Capture the cell that displays the provided text and extract its [x, y] central coordinate. 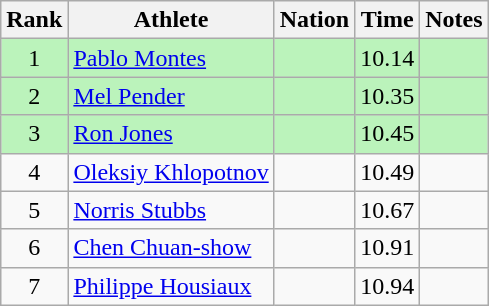
10.49 [388, 172]
Ron Jones [171, 134]
5 [34, 210]
2 [34, 96]
10.14 [388, 58]
Notes [454, 20]
Rank [34, 20]
7 [34, 286]
Nation [314, 20]
1 [34, 58]
10.35 [388, 96]
6 [34, 248]
10.67 [388, 210]
10.94 [388, 286]
10.45 [388, 134]
Oleksiy Khlopotnov [171, 172]
Mel Pender [171, 96]
Athlete [171, 20]
Norris Stubbs [171, 210]
Philippe Housiaux [171, 286]
Time [388, 20]
4 [34, 172]
Pablo Montes [171, 58]
10.91 [388, 248]
Chen Chuan-show [171, 248]
3 [34, 134]
